Return the [x, y] coordinate for the center point of the cell that contains the specified text.  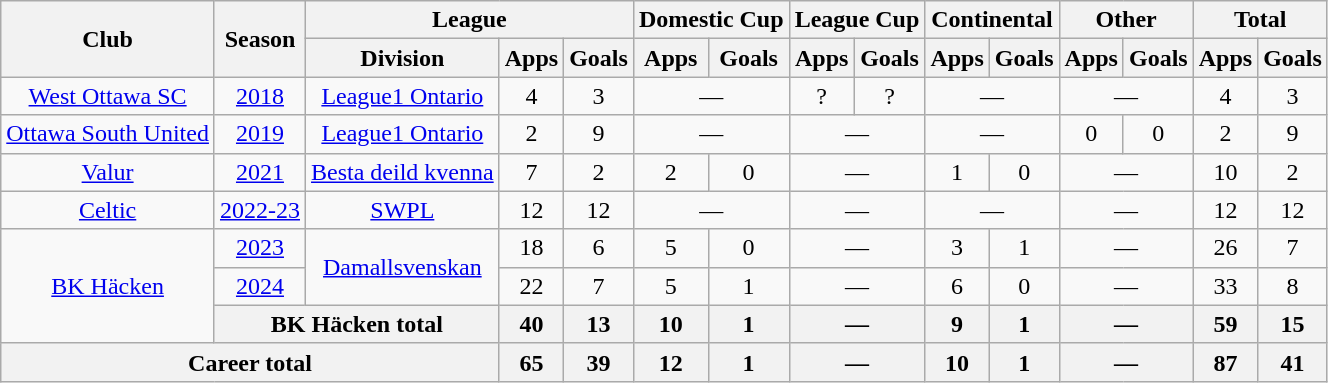
Damallsvenskan [403, 267]
Season [260, 39]
87 [1225, 362]
Besta deild kvenna [403, 172]
33 [1225, 286]
18 [531, 248]
Domestic Cup [711, 20]
2024 [260, 286]
BK Häcken [108, 286]
2022-23 [260, 210]
40 [531, 324]
2019 [260, 134]
39 [599, 362]
2023 [260, 248]
Celtic [108, 210]
59 [1225, 324]
15 [1293, 324]
League [470, 20]
41 [1293, 362]
Career total [250, 362]
BK Häcken total [356, 324]
Valur [108, 172]
Other [1126, 20]
8 [1293, 286]
22 [531, 286]
Continental [992, 20]
League Cup [857, 20]
13 [599, 324]
West Ottawa SC [108, 96]
65 [531, 362]
2018 [260, 96]
26 [1225, 248]
SWPL [403, 210]
Division [403, 58]
Club [108, 39]
Total [1260, 20]
Ottawa South United [108, 134]
2021 [260, 172]
